Return the (X, Y) coordinate for the center point of the cell that contains the specified text.  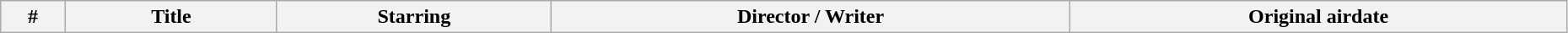
Director / Writer (811, 17)
Original airdate (1318, 17)
# (34, 17)
Starring (413, 17)
Title (170, 17)
